Output the [x, y] coordinate of the center of the cell containing the given text.  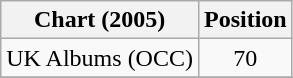
70 [245, 58]
Chart (2005) [100, 20]
Position [245, 20]
UK Albums (OCC) [100, 58]
